Extract the [x, y] coordinate from the center of the cell holding the provided text.  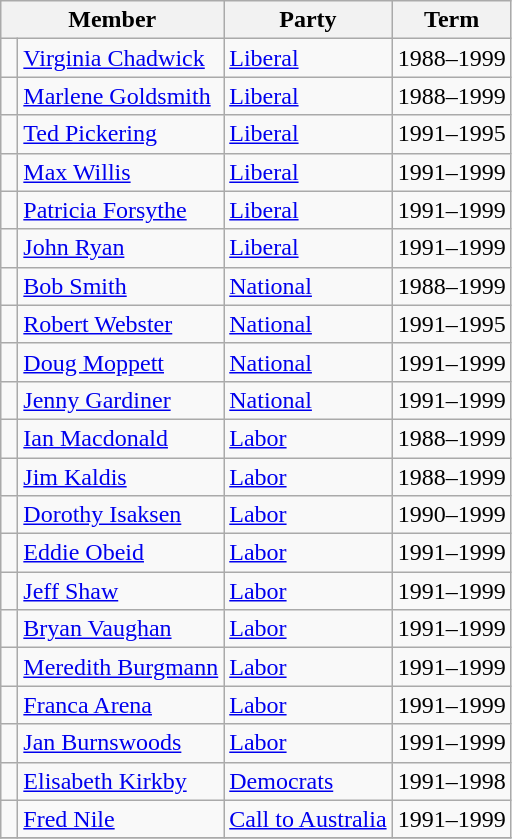
Jan Burnswoods [121, 743]
Jeff Shaw [121, 591]
Democrats [308, 781]
Franca Arena [121, 705]
Call to Australia [308, 819]
Max Willis [121, 172]
Party [308, 20]
Member [112, 20]
1990–1999 [452, 515]
John Ryan [121, 248]
Bryan Vaughan [121, 629]
Bob Smith [121, 286]
Meredith Burgmann [121, 667]
Eddie Obeid [121, 553]
Elisabeth Kirkby [121, 781]
Robert Webster [121, 324]
1991–1998 [452, 781]
Jim Kaldis [121, 477]
Patricia Forsythe [121, 210]
Jenny Gardiner [121, 400]
Ted Pickering [121, 134]
Ian Macdonald [121, 438]
Fred Nile [121, 819]
Term [452, 20]
Dorothy Isaksen [121, 515]
Marlene Goldsmith [121, 96]
Doug Moppett [121, 362]
Virginia Chadwick [121, 58]
